Identify which cell holds the provided text, then report its [x, y] central coordinate. 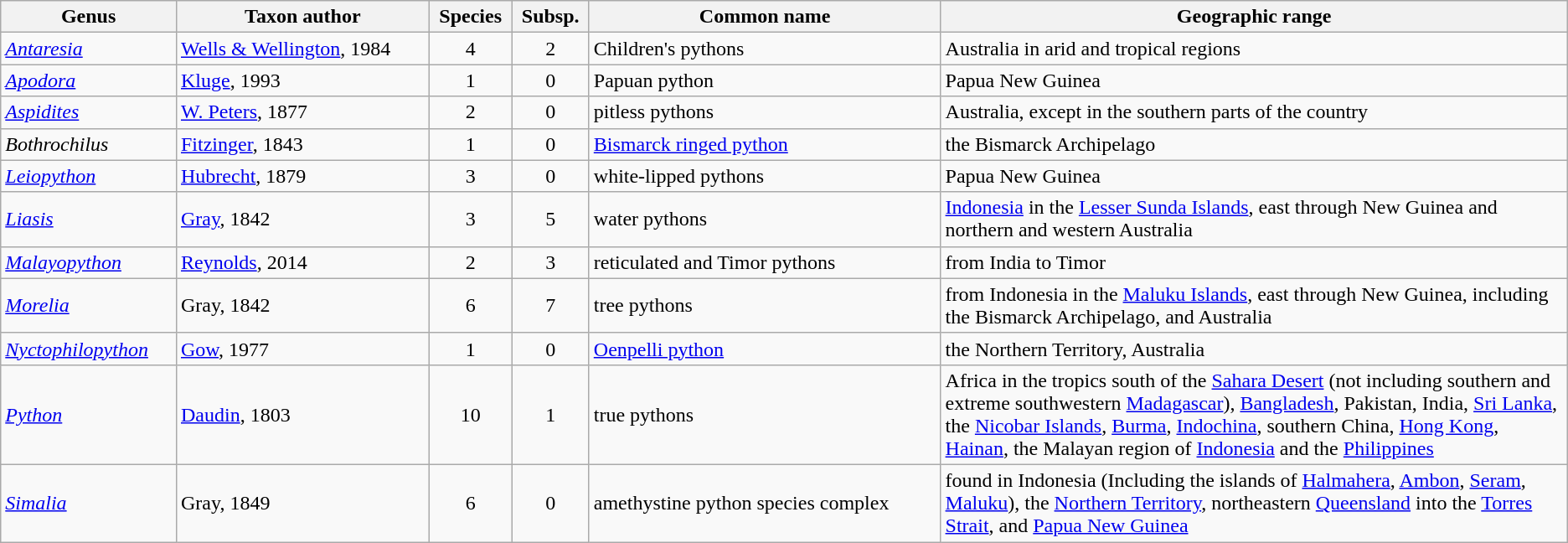
water pythons [765, 220]
true pythons [765, 414]
Apodora [89, 80]
the Bismarck Archipelago [1254, 144]
Papuan python [765, 80]
amethystine python species complex [765, 503]
Children's pythons [765, 49]
4 [471, 49]
Indonesia in the Lesser Sunda Islands, east through New Guinea and northern and western Australia [1254, 220]
Morelia [89, 305]
7 [550, 305]
Australia in arid and tropical regions [1254, 49]
from Indonesia in the Maluku Islands, east through New Guinea, including the Bismarck Archipelago, and Australia [1254, 305]
Subsp. [550, 17]
Antaresia [89, 49]
Taxon author [302, 17]
Simalia [89, 503]
pitless pythons [765, 112]
Australia, except in the southern parts of the country [1254, 112]
tree pythons [765, 305]
Species [471, 17]
Bismarck ringed python [765, 144]
Gow, 1977 [302, 349]
Bothrochilus [89, 144]
reticulated and Timor pythons [765, 262]
white-lipped pythons [765, 176]
Oenpelli python [765, 349]
from India to Timor [1254, 262]
Aspidites [89, 112]
Daudin, 1803 [302, 414]
10 [471, 414]
Liasis [89, 220]
Reynolds, 2014 [302, 262]
Genus [89, 17]
Python [89, 414]
Leiopython [89, 176]
5 [550, 220]
W. Peters, 1877 [302, 112]
Nyctophilopython [89, 349]
Common name [765, 17]
Gray, 1849 [302, 503]
Fitzinger, 1843 [302, 144]
Geographic range [1254, 17]
the Northern Territory, Australia [1254, 349]
Hubrecht, 1879 [302, 176]
Kluge, 1993 [302, 80]
Wells & Wellington, 1984 [302, 49]
Malayopython [89, 262]
